Return the (X, Y) coordinate for the center point of the cell that contains the specified text.  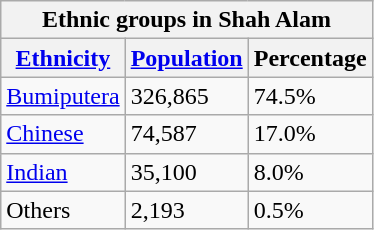
Bumiputera (63, 96)
74,587 (186, 134)
Indian (63, 172)
Others (63, 210)
2,193 (186, 210)
Population (186, 58)
0.5% (310, 210)
8.0% (310, 172)
17.0% (310, 134)
35,100 (186, 172)
326,865 (186, 96)
Percentage (310, 58)
Ethnicity (63, 58)
74.5% (310, 96)
Chinese (63, 134)
Ethnic groups in Shah Alam (186, 20)
